Provide the (x, y) coordinate of the cell's center where the given text is located.  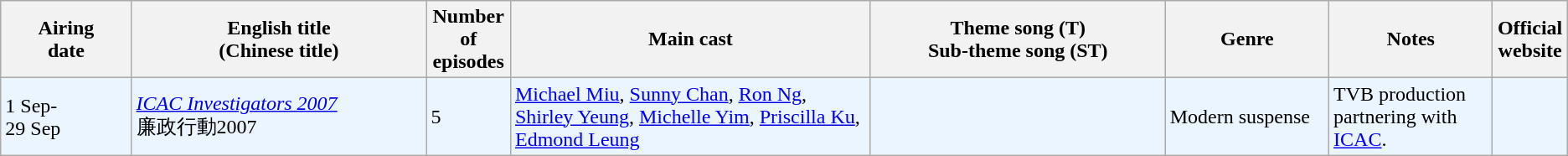
ICAC Investigators 2007 廉政行動2007 (279, 117)
1 Sep- 29 Sep (66, 117)
Genre (1246, 39)
5 (469, 117)
TVB production partnering with ICAC. (1411, 117)
English title (Chinese title) (279, 39)
Main cast (690, 39)
Notes (1411, 39)
Theme song (T) Sub-theme song (ST) (1018, 39)
Michael Miu, Sunny Chan, Ron Ng, Shirley Yeung, Michelle Yim, Priscilla Ku, Edmond Leung (690, 117)
Modern suspense (1246, 117)
Number of episodes (469, 39)
Airingdate (66, 39)
Official website (1529, 39)
